Capture the cell that displays the provided text and extract its (x, y) central coordinate. 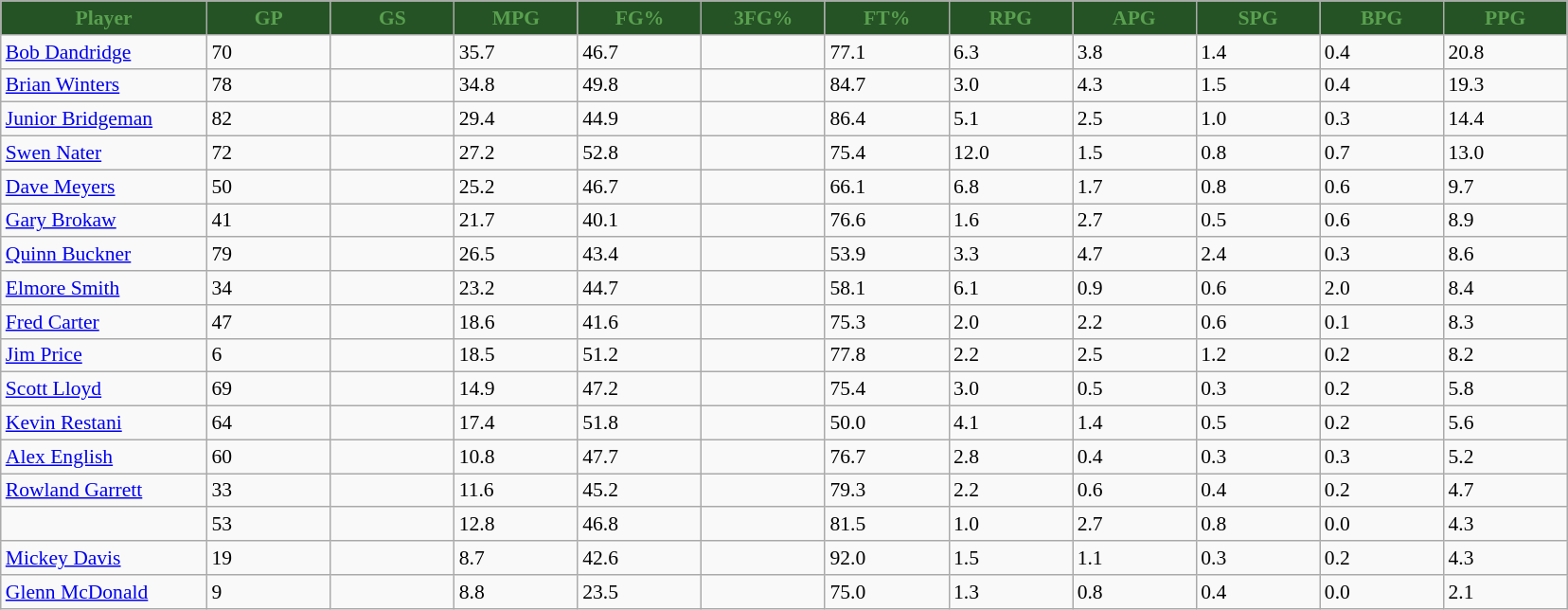
17.4 (517, 423)
21.7 (517, 221)
Fred Carter (104, 322)
41.6 (640, 322)
9 (269, 592)
79.3 (886, 491)
79 (269, 255)
60 (269, 457)
19.3 (1506, 85)
Elmore Smith (104, 288)
51.2 (640, 355)
8.9 (1506, 221)
77.1 (886, 52)
43.4 (640, 255)
0.7 (1382, 153)
42.6 (640, 558)
0.1 (1382, 322)
Kevin Restani (104, 423)
47.2 (640, 389)
Jim Price (104, 355)
18.6 (517, 322)
82 (269, 119)
34 (269, 288)
18.5 (517, 355)
69 (269, 389)
53 (269, 525)
1.7 (1134, 187)
Glenn McDonald (104, 592)
72 (269, 153)
14.4 (1506, 119)
BPG (1382, 18)
1.2 (1257, 355)
75.3 (886, 322)
53.9 (886, 255)
41 (269, 221)
81.5 (886, 525)
Player (104, 18)
2.1 (1506, 592)
46.8 (640, 525)
8.6 (1506, 255)
0.9 (1134, 288)
11.6 (517, 491)
45.2 (640, 491)
40.1 (640, 221)
20.8 (1506, 52)
10.8 (517, 457)
1.6 (1011, 221)
Mickey Davis (104, 558)
5.8 (1506, 389)
FG% (640, 18)
Junior Bridgeman (104, 119)
51.8 (640, 423)
26.5 (517, 255)
GS (392, 18)
44.9 (640, 119)
23.5 (640, 592)
9.7 (1506, 187)
Dave Meyers (104, 187)
Gary Brokaw (104, 221)
5.1 (1011, 119)
SPG (1257, 18)
Scott Lloyd (104, 389)
3.3 (1011, 255)
86.4 (886, 119)
3.8 (1134, 52)
8.8 (517, 592)
Swen Nater (104, 153)
8.7 (517, 558)
34.8 (517, 85)
77.8 (886, 355)
FT% (886, 18)
5.2 (1506, 457)
12.8 (517, 525)
58.1 (886, 288)
47.7 (640, 457)
13.0 (1506, 153)
RPG (1011, 18)
52.8 (640, 153)
PPG (1506, 18)
4.1 (1011, 423)
14.9 (517, 389)
6.1 (1011, 288)
75.0 (886, 592)
47 (269, 322)
35.7 (517, 52)
50.0 (886, 423)
25.2 (517, 187)
6.8 (1011, 187)
6.3 (1011, 52)
8.4 (1506, 288)
8.2 (1506, 355)
92.0 (886, 558)
19 (269, 558)
78 (269, 85)
Brian Winters (104, 85)
76.6 (886, 221)
76.7 (886, 457)
64 (269, 423)
GP (269, 18)
50 (269, 187)
APG (1134, 18)
8.3 (1506, 322)
70 (269, 52)
1.3 (1011, 592)
33 (269, 491)
23.2 (517, 288)
6 (269, 355)
3FG% (763, 18)
66.1 (886, 187)
Quinn Buckner (104, 255)
2.8 (1011, 457)
49.8 (640, 85)
Bob Dandridge (104, 52)
2.4 (1257, 255)
27.2 (517, 153)
MPG (517, 18)
1.1 (1134, 558)
44.7 (640, 288)
12.0 (1011, 153)
Rowland Garrett (104, 491)
84.7 (886, 85)
5.6 (1506, 423)
29.4 (517, 119)
Alex English (104, 457)
